For the text-containing cell, return its midpoint in (X, Y) coordinate format. 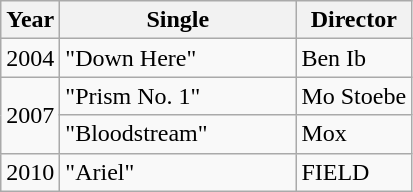
2004 (30, 58)
Year (30, 20)
Mox (354, 134)
2007 (30, 115)
"Bloodstream" (178, 134)
FIELD (354, 172)
"Prism No. 1" (178, 96)
"Ariel" (178, 172)
Single (178, 20)
Director (354, 20)
2010 (30, 172)
Ben Ib (354, 58)
Mo Stoebe (354, 96)
"Down Here" (178, 58)
